Detect which cell encompasses the target text, then output its [x, y] center coordinate. 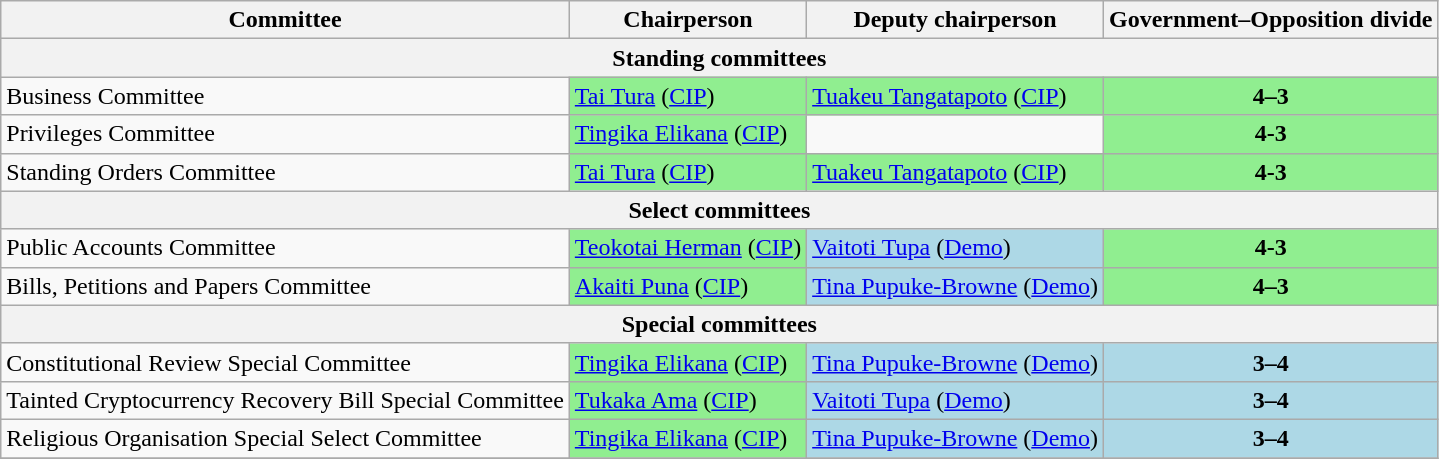
Chairperson [688, 20]
Bills, Petitions and Papers Committee [286, 286]
Standing committees [720, 58]
Akaiti Puna (CIP) [688, 286]
Constitutional Review Special Committee [286, 362]
Select committees [720, 210]
Teokotai Herman (CIP) [688, 248]
Privileges Committee [286, 134]
Public Accounts Committee [286, 248]
Government–Opposition divide [1270, 20]
Religious Organisation Special Select Committee [286, 438]
Standing Orders Committee [286, 172]
Tainted Cryptocurrency Recovery Bill Special Committee [286, 400]
Tukaka Ama (CIP) [688, 400]
Committee [286, 20]
Deputy chairperson [956, 20]
Special committees [720, 324]
Business Committee [286, 96]
